Provide the [x, y] coordinate of the cell's center where the given text is located.  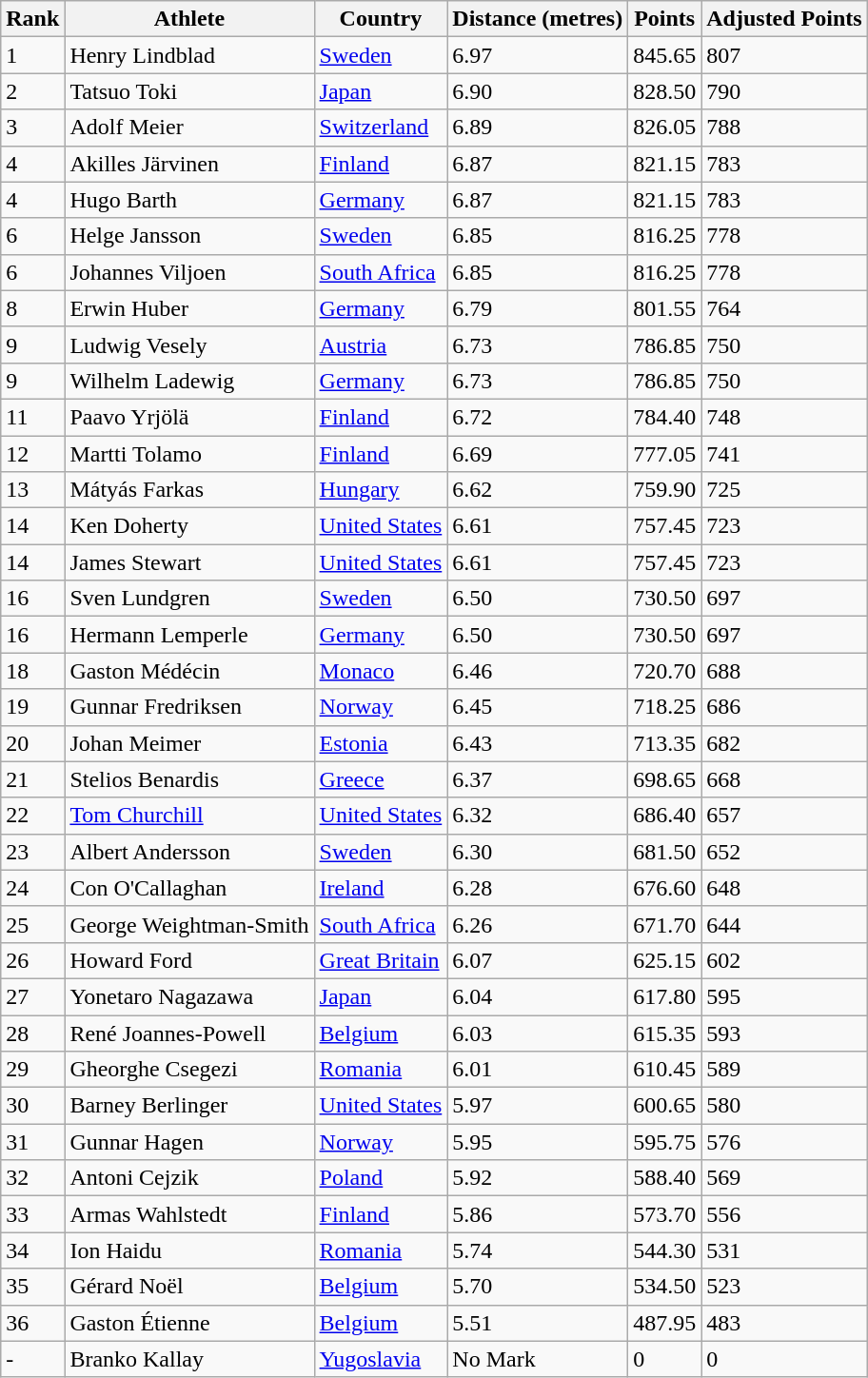
George Weightman-Smith [189, 924]
5.97 [538, 1106]
24 [32, 888]
Austria [381, 344]
6.32 [538, 816]
676.60 [664, 888]
6.37 [538, 779]
5.95 [538, 1142]
25 [32, 924]
Martti Tolamo [189, 454]
777.05 [664, 454]
René Joannes-Powell [189, 1033]
6.03 [538, 1033]
Points [664, 19]
5.51 [538, 1323]
523 [784, 1287]
13 [32, 490]
569 [784, 1178]
33 [32, 1214]
720.70 [664, 671]
686 [784, 707]
Hungary [381, 490]
657 [784, 816]
Hugo Barth [189, 200]
6.97 [538, 55]
Gheorghe Csegezi [189, 1070]
Akilles Järvinen [189, 164]
Ken Doherty [189, 526]
713.35 [664, 743]
Estonia [381, 743]
26 [32, 960]
No Mark [538, 1359]
36 [32, 1323]
Greece [381, 779]
764 [784, 308]
718.25 [664, 707]
6.04 [538, 996]
644 [784, 924]
615.35 [664, 1033]
6.79 [538, 308]
Wilhelm Ladewig [189, 381]
5.70 [538, 1287]
12 [32, 454]
Rank [32, 19]
Johan Meimer [189, 743]
18 [32, 671]
Great Britain [381, 960]
Adolf Meier [189, 128]
19 [32, 707]
6.30 [538, 852]
Erwin Huber [189, 308]
Gunnar Fredriksen [189, 707]
Ion Haidu [189, 1250]
Mátyás Farkas [189, 490]
790 [784, 91]
784.40 [664, 417]
Henry Lindblad [189, 55]
6.89 [538, 128]
1 [32, 55]
5.86 [538, 1214]
Poland [381, 1178]
602 [784, 960]
6.01 [538, 1070]
Switzerland [381, 128]
Hermann Lemperle [189, 635]
6.26 [538, 924]
Country [381, 19]
648 [784, 888]
Sven Lundgren [189, 599]
Yonetaro Nagazawa [189, 996]
Adjusted Points [784, 19]
22 [32, 816]
35 [32, 1287]
Ludwig Vesely [189, 344]
6.90 [538, 91]
Con O'Callaghan [189, 888]
Tatsuo Toki [189, 91]
31 [32, 1142]
2 [32, 91]
29 [32, 1070]
595 [784, 996]
Branko Kallay [189, 1359]
6.07 [538, 960]
534.50 [664, 1287]
610.45 [664, 1070]
Gérard Noël [189, 1287]
748 [784, 417]
21 [32, 779]
580 [784, 1106]
Monaco [381, 671]
6.43 [538, 743]
483 [784, 1323]
652 [784, 852]
Armas Wahlstedt [189, 1214]
741 [784, 454]
682 [784, 743]
6.28 [538, 888]
589 [784, 1070]
686.40 [664, 816]
Tom Churchill [189, 816]
Barney Berlinger [189, 1106]
625.15 [664, 960]
Stelios Benardis [189, 779]
23 [32, 852]
28 [32, 1033]
Helge Jansson [189, 236]
32 [32, 1178]
759.90 [664, 490]
6.72 [538, 417]
671.70 [664, 924]
725 [784, 490]
788 [784, 128]
828.50 [664, 91]
5.92 [538, 1178]
James Stewart [189, 562]
531 [784, 1250]
Albert Andersson [189, 852]
487.95 [664, 1323]
6.62 [538, 490]
588.40 [664, 1178]
Ireland [381, 888]
Distance (metres) [538, 19]
593 [784, 1033]
668 [784, 779]
595.75 [664, 1142]
6.69 [538, 454]
8 [32, 308]
573.70 [664, 1214]
6.46 [538, 671]
Gaston Étienne [189, 1323]
576 [784, 1142]
544.30 [664, 1250]
- [32, 1359]
20 [32, 743]
556 [784, 1214]
Gunnar Hagen [189, 1142]
Antoni Cejzik [189, 1178]
27 [32, 996]
11 [32, 417]
5.74 [538, 1250]
Gaston Médécin [189, 671]
807 [784, 55]
801.55 [664, 308]
3 [32, 128]
30 [32, 1106]
Johannes Viljoen [189, 272]
Athlete [189, 19]
826.05 [664, 128]
688 [784, 671]
681.50 [664, 852]
845.65 [664, 55]
600.65 [664, 1106]
698.65 [664, 779]
Howard Ford [189, 960]
34 [32, 1250]
Yugoslavia [381, 1359]
617.80 [664, 996]
6.45 [538, 707]
Paavo Yrjölä [189, 417]
